From the cell containing the given text, extract its center point as [X, Y] coordinate. 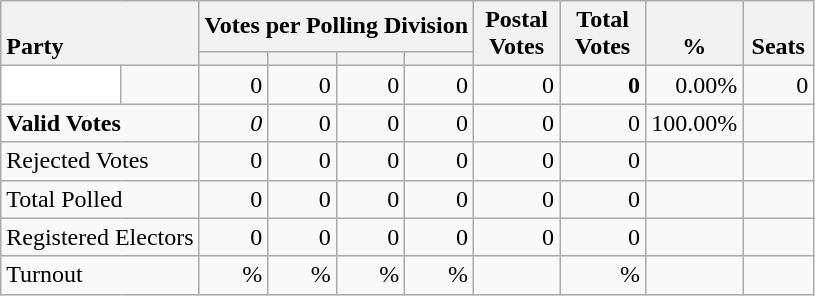
Turnout [100, 275]
0.00% [694, 85]
Party [100, 34]
Registered Electors [100, 237]
PostalVotes [517, 34]
Valid Votes [100, 123]
Rejected Votes [100, 161]
Total Polled [100, 199]
Votes per Polling Division [336, 26]
100.00% [694, 123]
Total Votes [603, 34]
Seats [778, 34]
